Identify which cell holds the provided text, then report its (x, y) central coordinate. 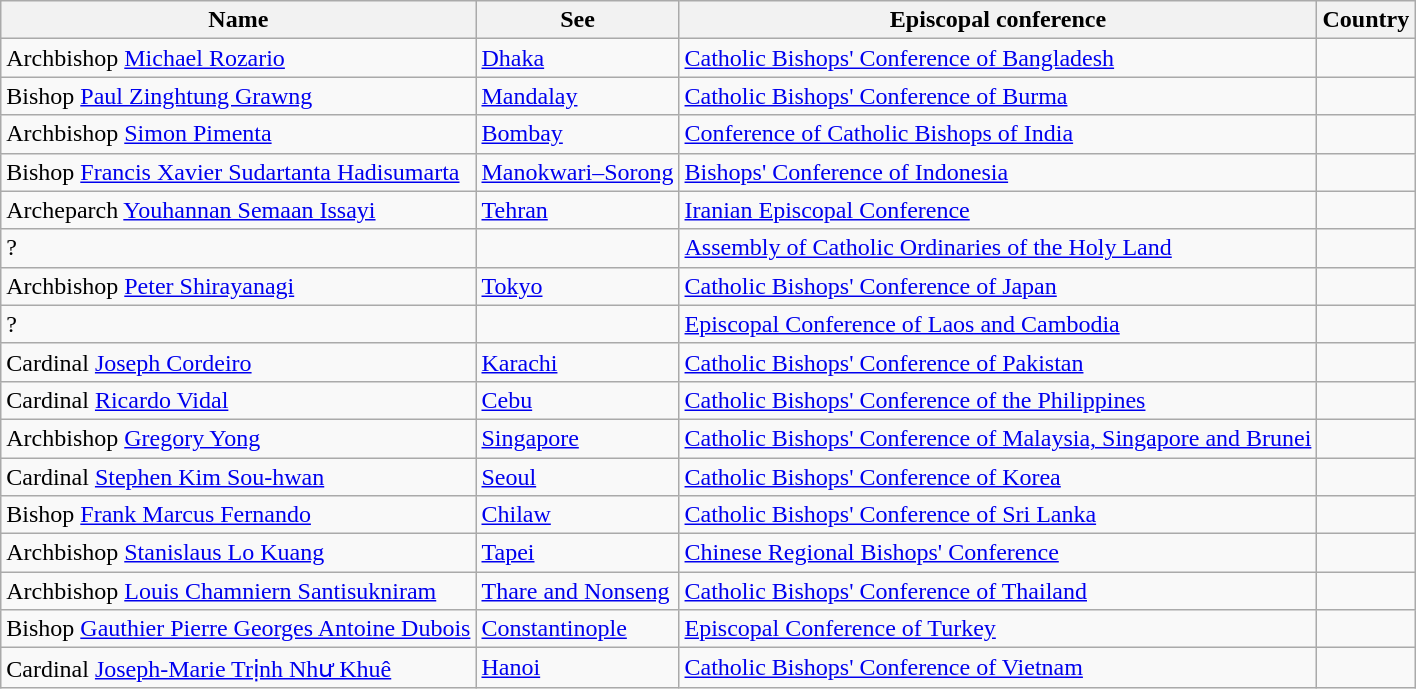
Singapore (578, 438)
See (578, 20)
Bishop Francis Xavier Sudartanta Hadisumarta (238, 172)
Archbishop Simon Pimenta (238, 134)
Archbishop Michael Rozario (238, 58)
Catholic Bishops' Conference of Vietnam (998, 668)
Catholic Bishops' Conference of Japan (998, 286)
Archbishop Gregory Yong (238, 438)
Archbishop Louis Chamniern Santisukniram (238, 591)
Karachi (578, 362)
Archeparch Youhannan Semaan Issayi (238, 210)
Catholic Bishops' Conference of the Philippines (998, 400)
Cardinal Joseph Cordeiro (238, 362)
Catholic Bishops' Conference of Bangladesh (998, 58)
Name (238, 20)
Cardinal Ricardo Vidal (238, 400)
Dhaka (578, 58)
Archbishop Stanislaus Lo Kuang (238, 553)
Archbishop Peter Shirayanagi (238, 286)
Iranian Episcopal Conference (998, 210)
Cardinal Stephen Kim Sou-hwan (238, 477)
Bishop Paul Zinghtung Grawng (238, 96)
Catholic Bishops' Conference of Malaysia, Singapore and Brunei (998, 438)
Catholic Bishops' Conference of Sri Lanka (998, 515)
Tokyo (578, 286)
Seoul (578, 477)
Catholic Bishops' Conference of Thailand (998, 591)
Catholic Bishops' Conference of Burma (998, 96)
Cardinal Joseph-Marie Trịnh Như Khuê (238, 668)
Bombay (578, 134)
Bishop Gauthier Pierre Georges Antoine Dubois (238, 629)
Bishop Frank Marcus Fernando (238, 515)
Episcopal Conference of Turkey (998, 629)
Country (1366, 20)
Episcopal conference (998, 20)
Catholic Bishops' Conference of Korea (998, 477)
Manokwari–Sorong (578, 172)
Tapei (578, 553)
Conference of Catholic Bishops of India (998, 134)
Bishops' Conference of Indonesia (998, 172)
Tehran (578, 210)
Constantinople (578, 629)
Mandalay (578, 96)
Catholic Bishops' Conference of Pakistan (998, 362)
Episcopal Conference of Laos and Cambodia (998, 324)
Cebu (578, 400)
Chinese Regional Bishops' Conference (998, 553)
Chilaw (578, 515)
Assembly of Catholic Ordinaries of the Holy Land (998, 248)
Hanoi (578, 668)
Thare and Nonseng (578, 591)
